Find where the given text appears and provide that cell's center as (x, y) coordinate. 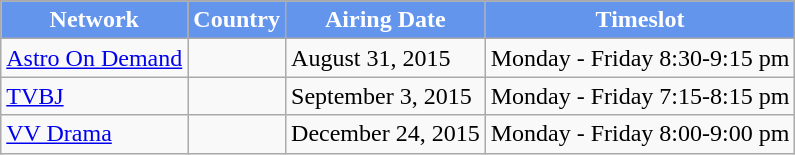
September 3, 2015 (386, 96)
VV Drama (94, 134)
Country (237, 20)
TVBJ (94, 96)
Astro On Demand (94, 58)
August 31, 2015 (386, 58)
Monday - Friday 7:15-8:15 pm (640, 96)
December 24, 2015 (386, 134)
Monday - Friday 8:30-9:15 pm (640, 58)
Airing Date (386, 20)
Network (94, 20)
Timeslot (640, 20)
Monday - Friday 8:00-9:00 pm (640, 134)
